Locate the cell with the specified text and output its [x, y] center coordinate. 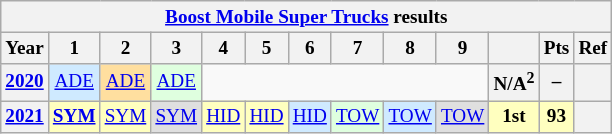
2021 [25, 116]
4 [224, 48]
Year [25, 48]
8 [410, 48]
N/A2 [514, 82]
2020 [25, 82]
1st [514, 116]
5 [266, 48]
2 [126, 48]
Boost Mobile Super Trucks results [306, 17]
3 [176, 48]
Pts [556, 48]
7 [357, 48]
93 [556, 116]
Ref [593, 48]
6 [310, 48]
9 [462, 48]
1 [74, 48]
– [556, 82]
